From the cell containing the given text, extract its center point as (x, y) coordinate. 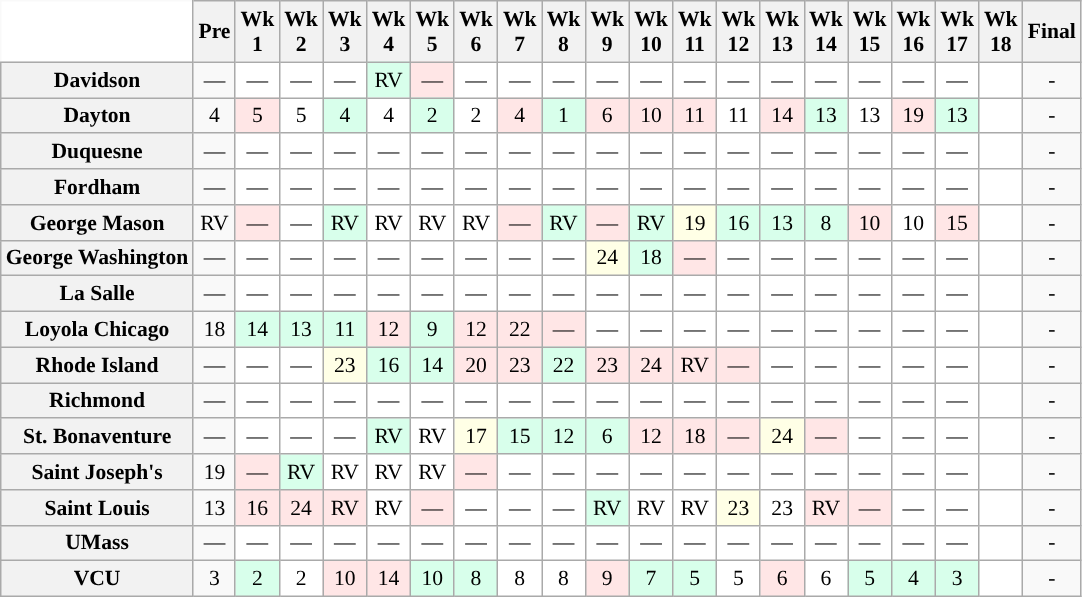
Wk6 (476, 32)
Wk8 (564, 32)
Wk13 (782, 32)
Wk10 (651, 32)
La Salle (98, 294)
George Mason (98, 223)
Saint Louis (98, 508)
Wk12 (739, 32)
Fordham (98, 187)
7 (651, 579)
Wk15 (870, 32)
Saint Joseph's (98, 472)
Rhode Island (98, 365)
Wk18 (1001, 32)
Duquesne (98, 152)
Richmond (98, 401)
20 (476, 365)
Loyola Chicago (98, 330)
17 (476, 437)
Dayton (98, 116)
Wk7 (520, 32)
UMass (98, 543)
Wk4 (389, 32)
VCU (98, 579)
Wk9 (607, 32)
Wk11 (695, 32)
St. Bonaventure (98, 437)
Davidson (98, 80)
Wk3 (345, 32)
Wk17 (957, 32)
Pre (214, 32)
Wk5 (432, 32)
Wk16 (913, 32)
Wk1 (257, 32)
Wk14 (826, 32)
Wk2 (301, 32)
1 (564, 116)
Final (1052, 32)
George Washington (98, 258)
